Capture the cell that displays the provided text and extract its [X, Y] central coordinate. 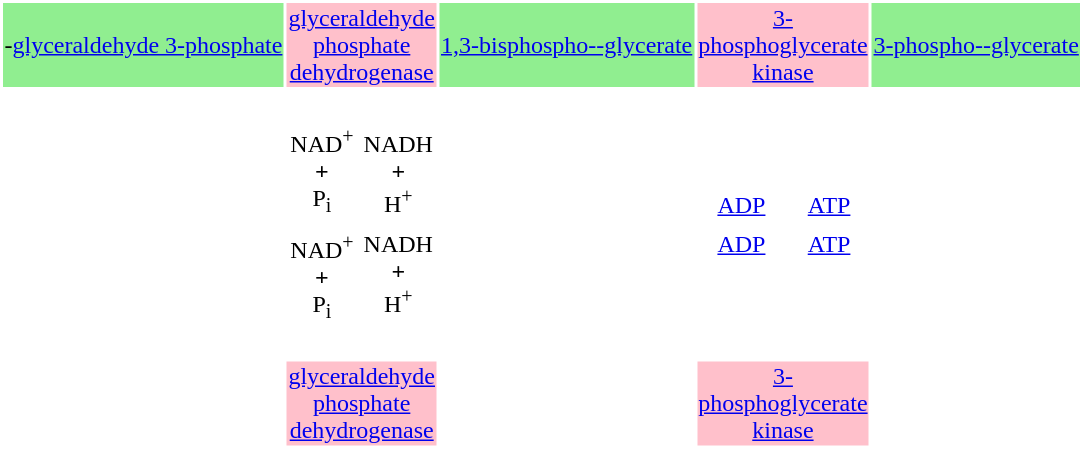
-glyceraldehyde 3-phosphate [144, 45]
3-phospho--glycerate [976, 45]
1,3-bisphospho--glycerate [567, 45]
